Pinpoint the cell where the given text exists, returning its (x, y) midpoint coordinate. 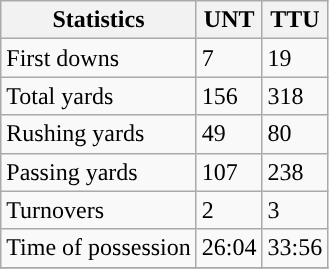
Rushing yards (99, 134)
33:56 (295, 248)
2 (229, 210)
UNT (229, 20)
3 (295, 210)
First downs (99, 58)
Turnovers (99, 210)
80 (295, 134)
Statistics (99, 20)
26:04 (229, 248)
Passing yards (99, 172)
49 (229, 134)
TTU (295, 20)
156 (229, 96)
Total yards (99, 96)
107 (229, 172)
7 (229, 58)
318 (295, 96)
238 (295, 172)
19 (295, 58)
Time of possession (99, 248)
